Capture the cell that displays the provided text and extract its (X, Y) central coordinate. 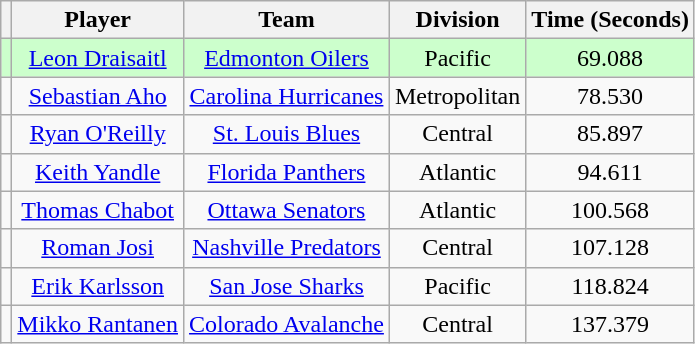
Edmonton Oilers (287, 58)
Keith Yandle (98, 172)
Team (287, 20)
Ottawa Senators (287, 210)
78.530 (610, 96)
Player (98, 20)
137.379 (610, 324)
Nashville Predators (287, 248)
Carolina Hurricanes (287, 96)
St. Louis Blues (287, 134)
Florida Panthers (287, 172)
85.897 (610, 134)
69.088 (610, 58)
Colorado Avalanche (287, 324)
Leon Draisaitl (98, 58)
107.128 (610, 248)
Roman Josi (98, 248)
94.611 (610, 172)
Ryan O'Reilly (98, 134)
Metropolitan (457, 96)
118.824 (610, 286)
Thomas Chabot (98, 210)
Time (Seconds) (610, 20)
Division (457, 20)
Erik Karlsson (98, 286)
San Jose Sharks (287, 286)
100.568 (610, 210)
Sebastian Aho (98, 96)
Mikko Rantanen (98, 324)
